Capture the cell that displays the provided text and extract its (X, Y) central coordinate. 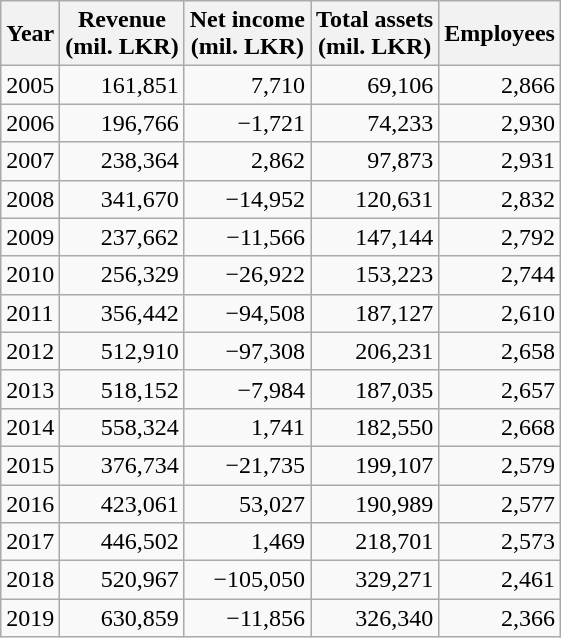
2009 (30, 237)
2012 (30, 351)
237,662 (122, 237)
−1,721 (247, 123)
218,701 (375, 542)
2,461 (500, 580)
Net income(mil. LKR) (247, 34)
Employees (500, 34)
630,859 (122, 618)
2,579 (500, 465)
2016 (30, 503)
−94,508 (247, 313)
2005 (30, 85)
2,931 (500, 161)
423,061 (122, 503)
2006 (30, 123)
518,152 (122, 389)
182,550 (375, 427)
97,873 (375, 161)
2,577 (500, 503)
2,744 (500, 275)
Year (30, 34)
1,741 (247, 427)
187,035 (375, 389)
2015 (30, 465)
2,866 (500, 85)
2018 (30, 580)
−11,566 (247, 237)
Revenue(mil. LKR) (122, 34)
153,223 (375, 275)
69,106 (375, 85)
329,271 (375, 580)
520,967 (122, 580)
53,027 (247, 503)
341,670 (122, 199)
187,127 (375, 313)
190,989 (375, 503)
558,324 (122, 427)
Total assets(mil. LKR) (375, 34)
2,668 (500, 427)
−97,308 (247, 351)
446,502 (122, 542)
−14,952 (247, 199)
2011 (30, 313)
326,340 (375, 618)
2,930 (500, 123)
120,631 (375, 199)
2013 (30, 389)
2,792 (500, 237)
2008 (30, 199)
356,442 (122, 313)
2,862 (247, 161)
161,851 (122, 85)
206,231 (375, 351)
2,832 (500, 199)
2,658 (500, 351)
238,364 (122, 161)
147,144 (375, 237)
2010 (30, 275)
−7,984 (247, 389)
376,734 (122, 465)
2017 (30, 542)
74,233 (375, 123)
−26,922 (247, 275)
256,329 (122, 275)
2007 (30, 161)
−21,735 (247, 465)
196,766 (122, 123)
7,710 (247, 85)
−105,050 (247, 580)
2014 (30, 427)
2,366 (500, 618)
2,657 (500, 389)
−11,856 (247, 618)
512,910 (122, 351)
2,573 (500, 542)
2019 (30, 618)
1,469 (247, 542)
2,610 (500, 313)
199,107 (375, 465)
